Identify which cell holds the provided text, then report its (X, Y) central coordinate. 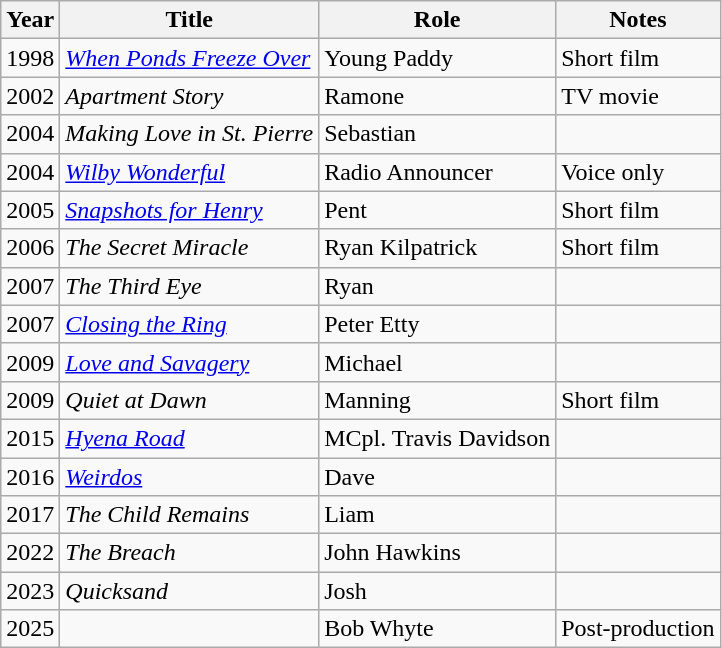
Dave (438, 477)
Peter Etty (438, 324)
Snapshots for Henry (190, 210)
Radio Announcer (438, 172)
Pent (438, 210)
Love and Savagery (190, 362)
The Third Eye (190, 286)
Michael (438, 362)
2016 (30, 477)
Notes (638, 20)
Role (438, 20)
Ramone (438, 96)
Voice only (638, 172)
Manning (438, 400)
Weirdos (190, 477)
John Hawkins (438, 553)
Bob Whyte (438, 629)
Ryan (438, 286)
Apartment Story (190, 96)
The Child Remains (190, 515)
Quicksand (190, 591)
Quiet at Dawn (190, 400)
The Breach (190, 553)
TV movie (638, 96)
Closing the Ring (190, 324)
The Secret Miracle (190, 248)
2025 (30, 629)
Making Love in St. Pierre (190, 134)
2002 (30, 96)
Josh (438, 591)
2006 (30, 248)
2022 (30, 553)
MCpl. Travis Davidson (438, 438)
When Ponds Freeze Over (190, 58)
2017 (30, 515)
Wilby Wonderful (190, 172)
2015 (30, 438)
2023 (30, 591)
Liam (438, 515)
1998 (30, 58)
Post-production (638, 629)
Year (30, 20)
Sebastian (438, 134)
Title (190, 20)
Ryan Kilpatrick (438, 248)
2005 (30, 210)
Hyena Road (190, 438)
Young Paddy (438, 58)
